Identify which cell holds the provided text, then report its (x, y) central coordinate. 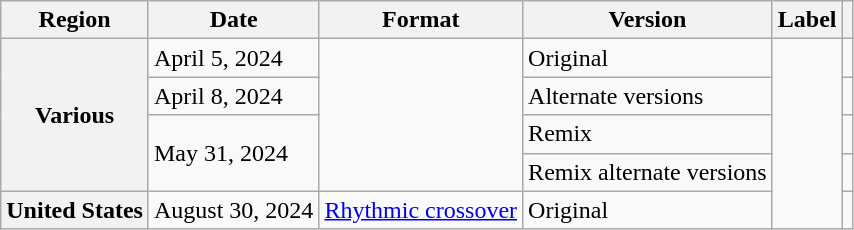
Remix (648, 134)
Label (807, 20)
April 5, 2024 (233, 58)
August 30, 2024 (233, 210)
Various (75, 115)
Remix alternate versions (648, 172)
Region (75, 20)
April 8, 2024 (233, 96)
Date (233, 20)
United States (75, 210)
Version (648, 20)
Rhythmic crossover (421, 210)
Format (421, 20)
May 31, 2024 (233, 153)
Alternate versions (648, 96)
